Output the [x, y] coordinate of the center of the cell containing the given text.  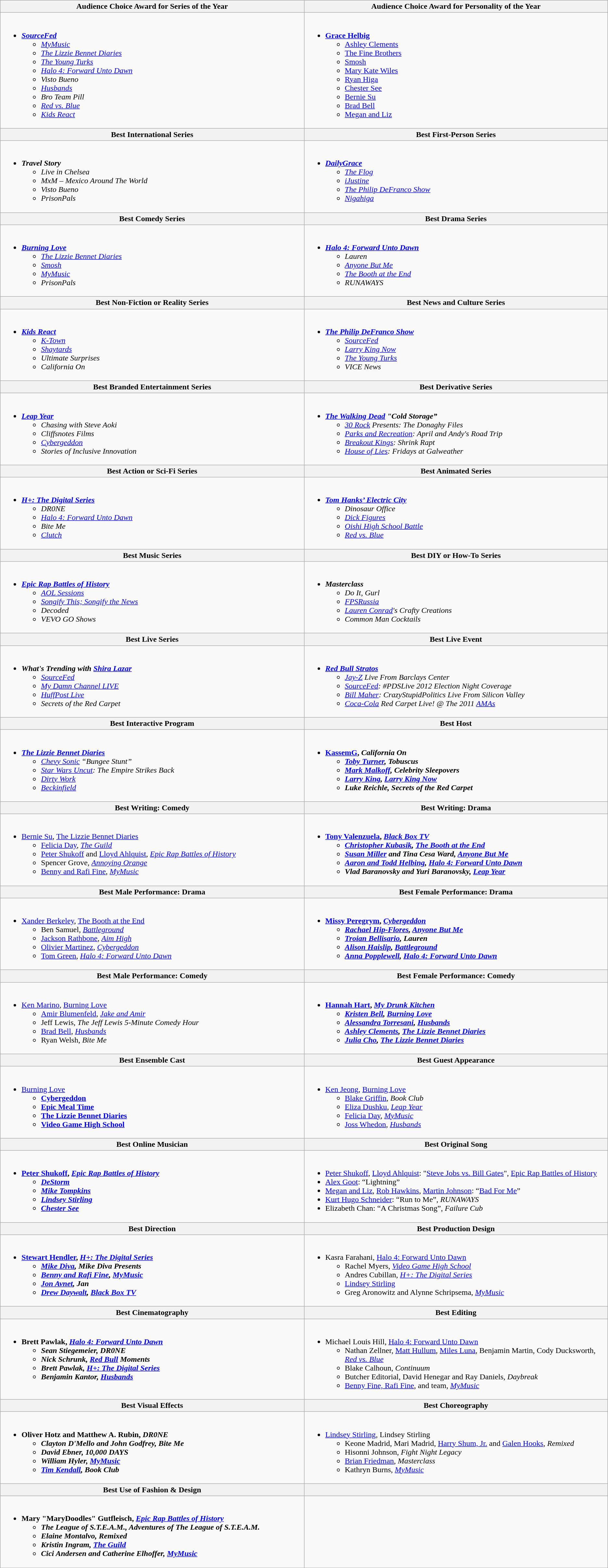
MasterclassDo It, GurlFPSRussiaLauren Conrad's Crafty CreationsCommon Man Cocktails [456, 598]
Best Animated Series [456, 471]
Burning LoveCybergeddonEpic Meal TimeThe Lizzie Bennet DiariesVideo Game High School [152, 1102]
Audience Choice Award for Personality of the Year [456, 6]
Ken Jeong, Burning LoveBlake Griffin, Book ClubEliza Dushku, Leap YearFelicia Day, MyMusicJoss Whedon, Husbands [456, 1102]
KassemG, California OnToby Turner, TobuscusMark Malkoff, Celebrity SleepoversLarry King, Larry King NowLuke Reichle, Secrets of the Red Carpet [456, 766]
DailyGraceThe FlogiJustineThe Philip DeFranco ShowNigahiga [456, 177]
SourceFedMyMusicThe Lizzie Bennet DiariesThe Young TurksHalo 4: Forward Unto DawnVisto BuenoHusbandsBro Team PillRed vs. BlueKids React [152, 70]
Best Editing [456, 1313]
Audience Choice Award for Series of the Year [152, 6]
Best Choreography [456, 1406]
Best Live Event [456, 639]
Travel StoryLive in ChelseaMxM – Mexico Around The WorldVisto BuenoPrisonPals [152, 177]
The Lizzie Bennet DiariesChevy Sonic “Bungee Stunt”Star Wars Uncut: The Empire Strikes BackDirty WorkBeckinfield [152, 766]
Best Action or Sci-Fi Series [152, 471]
Ken Marino, Burning LoveAmir Blumenfeld, Jake and AmirJeff Lewis, The Jeff Lewis 5-Minute Comedy HourBrad Bell, HusbandsRyan Welsh, Bite Me [152, 1018]
Halo 4: Forward Unto DawnLaurenAnyone But MeThe Booth at the EndRUNAWAYS [456, 260]
Kids ReactK-TownShaytardsUltimate SurprisesCalifornia On [152, 345]
Best Writing: Drama [456, 808]
Best Comedy Series [152, 219]
H+: The Digital SeriesDR0NEHalo 4: Forward Unto DawnBite MeClutch [152, 513]
Oliver Hotz and Matthew A. Rubin, DR0NEClayton D'Mello and John Godfrey, Bite MeDavid Ebner, 10,000 DAYSWilliam Hyler, MyMusicTim Kendall, Book Club [152, 1448]
What's Trending with Shira LazarSourceFedMy Damn Channel LIVEHuffPost LiveSecrets of the Red Carpet [152, 681]
Best Non-Fiction or Reality Series [152, 303]
Best Interactive Program [152, 724]
Best Writing: Comedy [152, 808]
Best DIY or How-To Series [456, 555]
Best Visual Effects [152, 1406]
Best Female Performance: Drama [456, 892]
Best Female Performance: Comedy [456, 976]
Best Direction [152, 1229]
Best Cinematography [152, 1313]
Epic Rap Battles of HistoryAOL SessionsSongify This; Songify the NewsDecodedVEVO GO Shows [152, 598]
Best International Series [152, 134]
Best Branded Entertainment Series [152, 387]
Tom Hanks’ Electric CityDinosaur OfficeDick FiguresOishi High School BattleRed vs. Blue [456, 513]
Best Original Song [456, 1144]
Best Male Performance: Drama [152, 892]
Best Host [456, 724]
Best Music Series [152, 555]
Best Derivative Series [456, 387]
Best Male Performance: Comedy [152, 976]
Best Online Musician [152, 1144]
Best Drama Series [456, 219]
Leap YearChasing with Steve AokiCliffsnotes FilmsCybergeddonStories of Inclusive Innovation [152, 429]
Best Ensemble Cast [152, 1060]
Best Live Series [152, 639]
Peter Shukoff, Epic Rap Battles of HistoryDeStormMike TompkinsLindsey StirlingChester See [152, 1186]
The Philip DeFranco ShowSourceFedLarry King NowThe Young TurksVICE News [456, 345]
Best Use of Fashion & Design [152, 1490]
Best News and Culture Series [456, 303]
Stewart Hendler, H+: The Digital SeriesMike Diva, Mike Diva PresentsBenny and Rafi Fine, MyMusicJon Avnet, JanDrew Daywalt, Black Box TV [152, 1271]
Best Guest Appearance [456, 1060]
Best Production Design [456, 1229]
Grace HelbigAshley ClementsThe Fine BrothersSmoshMary Kate WilesRyan HigaChester SeeBernie SuBrad BellMegan and Liz [456, 70]
Best First-Person Series [456, 134]
Burning LoveThe Lizzie Bennet DiariesSmoshMyMusicPrisonPals [152, 260]
